Determine the [x, y] coordinate at the center of the cell enclosing the given text.  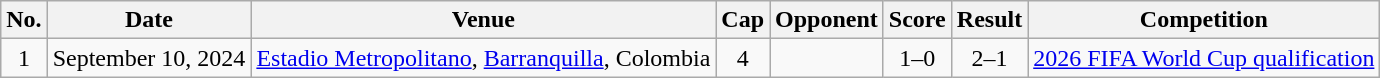
1 [24, 58]
Date [149, 20]
1–0 [917, 58]
2026 FIFA World Cup qualification [1204, 58]
Cap [743, 20]
No. [24, 20]
September 10, 2024 [149, 58]
Result [989, 20]
Score [917, 20]
Opponent [827, 20]
2–1 [989, 58]
Estadio Metropolitano, Barranquilla, Colombia [484, 58]
Venue [484, 20]
Competition [1204, 20]
4 [743, 58]
